Search for the cell housing the specified text and yield its [x, y] center coordinate. 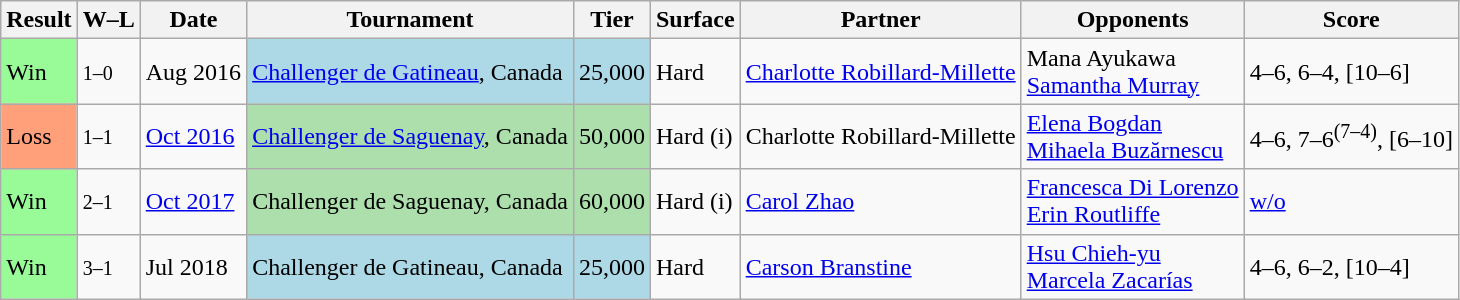
4–6, 7–6(7–4), [6–10] [1351, 136]
Result [39, 20]
Oct 2017 [193, 202]
3–1 [108, 266]
Tournament [410, 20]
60,000 [612, 202]
Score [1351, 20]
Mana Ayukawa Samantha Murray [1132, 72]
Date [193, 20]
2–1 [108, 202]
Carol Zhao [880, 202]
W–L [108, 20]
w/o [1351, 202]
4–6, 6–4, [10–6] [1351, 72]
Surface [695, 20]
Jul 2018 [193, 266]
1–1 [108, 136]
Oct 2016 [193, 136]
Elena Bogdan Mihaela Buzărnescu [1132, 136]
Partner [880, 20]
Francesca Di Lorenzo Erin Routliffe [1132, 202]
50,000 [612, 136]
Aug 2016 [193, 72]
Hsu Chieh-yu Marcela Zacarías [1132, 266]
Opponents [1132, 20]
1–0 [108, 72]
Tier [612, 20]
4–6, 6–2, [10–4] [1351, 266]
Carson Branstine [880, 266]
Loss [39, 136]
